Extract the [X, Y] coordinate from the center of the cell holding the provided text.  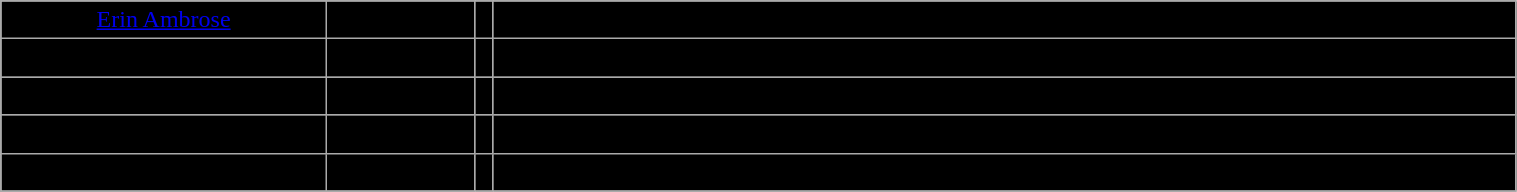
Cayley Mercer [164, 172]
Erin Ambrose [164, 20]
Olivia Howe [164, 58]
Shannon MacAulay [164, 96]
Gold medallist 2012 World U18 Championships [1004, 96]
Team captain of the Notre Dame AAA Hounds (SFMAAAHL) [1004, 58]
Renata Fast [164, 134]
Canadian Women’s U18 Team Member in 2009, 2010, 2011 [1004, 20]
Also recruited by several NCAA schools for a soccer scholarship [1004, 134]
Member of the 2010 & 2011 Canadian Women’s U18 team [1004, 172]
